Return [X, Y] of the center of cell containing provided text 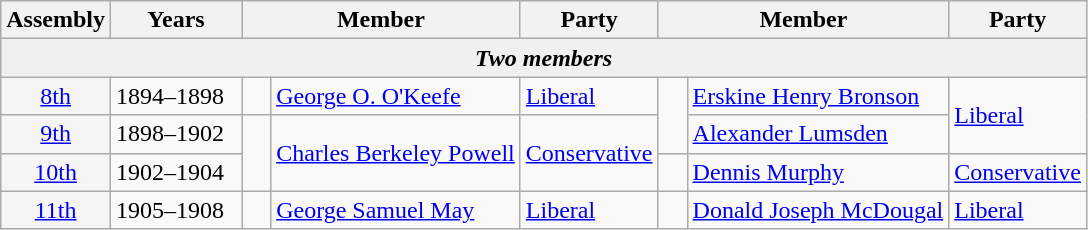
Dennis Murphy [818, 172]
1898–1902 [176, 134]
George Samuel May [396, 210]
11th [56, 210]
Charles Berkeley Powell [396, 153]
9th [56, 134]
10th [56, 172]
Assembly [56, 20]
8th [56, 96]
Donald Joseph McDougal [818, 210]
George O. O'Keefe [396, 96]
Years [176, 20]
Erskine Henry Bronson [818, 96]
Alexander Lumsden [818, 134]
1905–1908 [176, 210]
1902–1904 [176, 172]
Two members [544, 58]
1894–1898 [176, 96]
